From the cell containing the given text, extract its center point as (X, Y) coordinate. 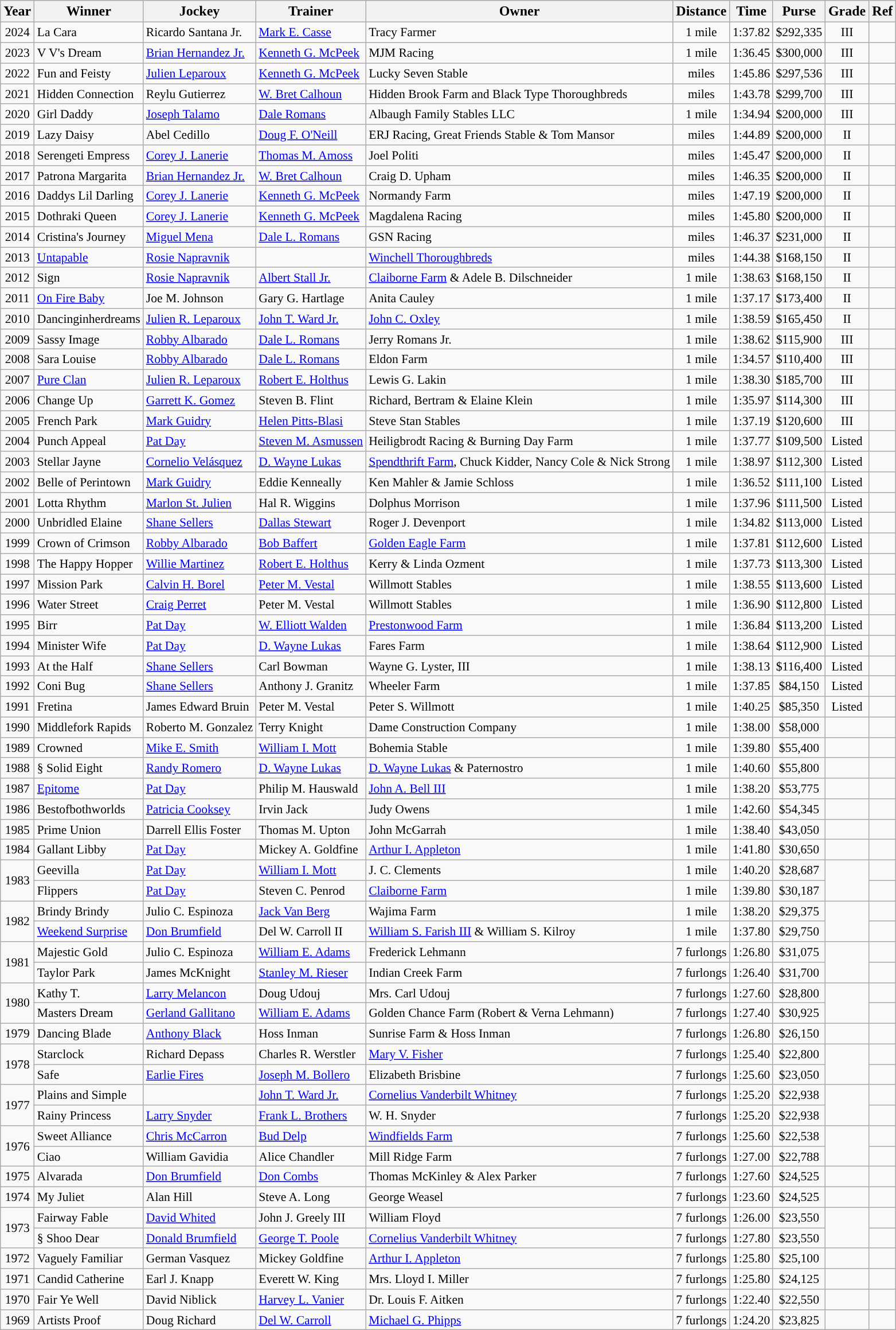
Doug F. O'Neill (311, 135)
Wheeler Farm (519, 687)
$22,800 (799, 1054)
2013 (17, 258)
William Floyd (519, 1218)
ERJ Racing, Great Friends Stable & Tom Mansor (519, 135)
1:38.40 (751, 829)
Elizabeth Brisbine (519, 1075)
Anthony Black (199, 1033)
$55,400 (799, 748)
1:34.94 (751, 114)
1987 (17, 789)
2016 (17, 196)
$55,800 (799, 768)
Willie Martinez (199, 564)
$43,050 (799, 829)
$25,100 (799, 1258)
2008 (17, 360)
1:38.97 (751, 462)
Punch Appeal (89, 441)
2009 (17, 339)
1:37.17 (751, 298)
$110,400 (799, 360)
MJM Racing (519, 53)
1:37.80 (751, 931)
At the Half (89, 666)
$300,000 (799, 53)
$29,750 (799, 931)
Trainer (311, 11)
Don Combs (311, 1177)
John C. Oxley (519, 319)
1:36.52 (751, 482)
$292,335 (799, 33)
1989 (17, 748)
Sunrise Farm & Hoss Inman (519, 1033)
Fretina (89, 707)
Stanley M. Rieser (311, 973)
1992 (17, 687)
Jerry Romans Jr. (519, 339)
Bob Baffert (311, 543)
David Whited (199, 1218)
Dancinginherdreams (89, 319)
Heiligbrodt Racing & Burning Day Farm (519, 441)
My Juliet (89, 1197)
J. C. Clements (519, 870)
1985 (17, 829)
Claiborne Farm (519, 891)
W. H. Snyder (519, 1116)
1973 (17, 1227)
Marlon St. Julien (199, 502)
$23,825 (799, 1320)
Larry Melancon (199, 993)
Change Up (89, 400)
1:38.62 (751, 339)
Fair Ye Well (89, 1300)
$29,375 (799, 911)
1995 (17, 625)
Everett W. King (311, 1279)
Purse (799, 11)
Michael G. Phipps (519, 1320)
Crowned (89, 748)
2000 (17, 523)
$26,150 (799, 1033)
Dale Romans (311, 114)
$112,800 (799, 604)
Roberto M. Gonzalez (199, 727)
1:27.40 (751, 1013)
1:36.84 (751, 625)
Judy Owens (519, 809)
David Niblick (199, 1300)
Mrs. Lloyd I. Miller (519, 1279)
Irvin Jack (311, 809)
Hidden Connection (89, 94)
Sign (89, 278)
$165,450 (799, 319)
1979 (17, 1033)
Mickey Goldfine (311, 1258)
Joseph M. Bollero (311, 1075)
Donald Brumfield (199, 1238)
$22,550 (799, 1300)
Fun and Feisty (89, 73)
1:27.00 (751, 1156)
Jack Van Berg (311, 911)
1:45.47 (751, 155)
2020 (17, 114)
$299,700 (799, 94)
$113,000 (799, 523)
1:45.86 (751, 73)
Gallant Libby (89, 850)
$112,600 (799, 543)
Ricardo Santana Jr. (199, 33)
Geevilla (89, 870)
Dame Construction Company (519, 727)
Peter S. Willmott (519, 707)
Dr. Louis F. Aitken (519, 1300)
1:42.60 (751, 809)
1998 (17, 564)
$22,538 (799, 1136)
$22,788 (799, 1156)
Bohemia Stable (519, 748)
1969 (17, 1320)
$113,300 (799, 564)
1978 (17, 1064)
2014 (17, 237)
Lotta Rhythm (89, 502)
Steven C. Penrod (311, 891)
Jockey (199, 11)
Winner (89, 11)
1980 (17, 1003)
Fairway Fable (89, 1218)
§ Solid Eight (89, 768)
Magdalena Racing (519, 216)
William S. Farish III & William S. Kilroy (519, 931)
$109,500 (799, 441)
1:47.19 (751, 196)
Mike E. Smith (199, 748)
$111,500 (799, 502)
$113,600 (799, 584)
1:36.45 (751, 53)
1:38.30 (751, 380)
Patrona Margarita (89, 175)
Middlefork Rapids (89, 727)
Birr (89, 625)
Craig D. Upham (519, 175)
$113,200 (799, 625)
Vaguely Familiar (89, 1258)
Del W. Carroll (311, 1320)
Anita Cauley (519, 298)
Unbridled Elaine (89, 523)
Earlie Fires (199, 1075)
Prestonwood Farm (519, 625)
Indian Creek Farm (519, 973)
Lazy Daisy (89, 135)
Calvin H. Borel (199, 584)
$54,345 (799, 809)
1:38.59 (751, 319)
Distance (702, 11)
1997 (17, 584)
Steve A. Long (311, 1197)
Carl Bowman (311, 666)
$185,700 (799, 380)
Thomas McKinley & Alex Parker (519, 1177)
$53,775 (799, 789)
Dothraki Queen (89, 216)
Del W. Carroll II (311, 931)
1:37.82 (751, 33)
Albaugh Family Stables LLC (519, 114)
Richard Depass (199, 1054)
GSN Racing (519, 237)
Mrs. Carl Udouj (519, 993)
Frederick Lehmann (519, 952)
Earl J. Knapp (199, 1279)
Dallas Stewart (311, 523)
Darrell Ellis Foster (199, 829)
1:40.20 (751, 870)
$28,800 (799, 993)
Cornelio Velásquez (199, 462)
2010 (17, 319)
Craig Perret (199, 604)
1:40.25 (751, 707)
Reylu Gutierrez (199, 94)
2017 (17, 175)
1986 (17, 809)
Serengeti Empress (89, 155)
1:44.89 (751, 135)
2006 (17, 400)
1:37.19 (751, 421)
§ Shoo Dear (89, 1238)
2004 (17, 441)
1:37.77 (751, 441)
V V's Dream (89, 53)
Claiborne Farm & Adele B. Dilschneider (519, 278)
Eldon Farm (519, 360)
Doug Richard (199, 1320)
1:41.80 (751, 850)
1:23.60 (751, 1197)
Charles R. Werstler (311, 1054)
Joe M. Johnson (199, 298)
1982 (17, 921)
$111,100 (799, 482)
1999 (17, 543)
Taylor Park (89, 973)
1:34.82 (751, 523)
$58,000 (799, 727)
1:46.35 (751, 175)
Joel Politi (519, 155)
Albert Stall Jr. (311, 278)
2002 (17, 482)
Year (17, 11)
Randy Romero (199, 768)
Weekend Surprise (89, 931)
D. Wayne Lukas & Paternostro (519, 768)
2003 (17, 462)
Crown of Crimson (89, 543)
Tracy Farmer (519, 33)
Ken Mahler & Jamie Schloss (519, 482)
Artists Proof (89, 1320)
George T. Poole (311, 1238)
Garrett K. Gomez (199, 400)
Frank L. Brothers (311, 1116)
1:26.40 (751, 973)
1:45.80 (751, 216)
Ciao (89, 1156)
$31,700 (799, 973)
Thomas M. Upton (311, 829)
1:22.40 (751, 1300)
Dancing Blade (89, 1033)
Bestofbothworlds (89, 809)
1994 (17, 646)
Hidden Brook Farm and Black Type Thoroughbreds (519, 94)
2001 (17, 502)
1:38.13 (751, 666)
Mark E. Casse (311, 33)
Cristina's Journey (89, 237)
Minister Wife (89, 646)
John McGarrah (519, 829)
William Gavidia (199, 1156)
1970 (17, 1300)
John A. Bell III (519, 789)
1976 (17, 1146)
2018 (17, 155)
Normandy Farm (519, 196)
1:37.96 (751, 502)
$85,350 (799, 707)
$112,300 (799, 462)
Time (751, 11)
Anthony J. Granitz (311, 687)
$30,925 (799, 1013)
Mission Park (89, 584)
Sassy Image (89, 339)
$23,050 (799, 1075)
$30,650 (799, 850)
Bud Delp (311, 1136)
Julien Leparoux (199, 73)
1:35.97 (751, 400)
Golden Chance Farm (Robert & Verna Lehmann) (519, 1013)
Harvey L. Vanier (311, 1300)
Majestic Gold (89, 952)
1:26.00 (751, 1218)
Kerry & Linda Ozment (519, 564)
$116,400 (799, 666)
Mill Ridge Farm (519, 1156)
$173,400 (799, 298)
Owner (519, 11)
Lewis G. Lakin (519, 380)
Lucky Seven Stable (519, 73)
Roger J. Devenport (519, 523)
$120,600 (799, 421)
2005 (17, 421)
1:36.90 (751, 604)
Gary G. Hartlage (311, 298)
1:38.55 (751, 584)
Eddie Kenneally (311, 482)
James McKnight (199, 973)
$31,075 (799, 952)
2012 (17, 278)
Girl Daddy (89, 114)
Untapable (89, 258)
$297,536 (799, 73)
Mary V. Fisher (519, 1054)
French Park (89, 421)
1993 (17, 666)
Belle of Perintown (89, 482)
1:44.38 (751, 258)
Plains and Simple (89, 1095)
$115,900 (799, 339)
1984 (17, 850)
On Fire Baby (89, 298)
Sweet Alliance (89, 1136)
1:25.40 (751, 1054)
Kathy T. (89, 993)
Alice Chandler (311, 1156)
Ref (883, 11)
Mickey A. Goldfine (311, 850)
2007 (17, 380)
Hoss Inman (311, 1033)
1990 (17, 727)
1:37.85 (751, 687)
$231,000 (799, 237)
1:38.00 (751, 727)
$112,900 (799, 646)
Alan Hill (199, 1197)
$30,187 (799, 891)
1:46.37 (751, 237)
Water Street (89, 604)
Prime Union (89, 829)
1:37.81 (751, 543)
Alvarada (89, 1177)
1:34.57 (751, 360)
Sara Louise (89, 360)
1:38.63 (751, 278)
$114,300 (799, 400)
Brindy Brindy (89, 911)
Chris McCarron (199, 1136)
Pure Clan (89, 380)
1991 (17, 707)
The Happy Hopper (89, 564)
2024 (17, 33)
Masters Dream (89, 1013)
Terry Knight (311, 727)
1975 (17, 1177)
Candid Catherine (89, 1279)
Patricia Cooksey (199, 809)
Wajima Farm (519, 911)
Dolphus Morrison (519, 502)
Larry Snyder (199, 1116)
George Weasel (519, 1197)
2023 (17, 53)
1:24.20 (751, 1320)
John J. Greely III (311, 1218)
1981 (17, 962)
Stellar Jayne (89, 462)
Doug Udouj (311, 993)
1996 (17, 604)
Starclock (89, 1054)
La Cara (89, 33)
Rainy Princess (89, 1116)
2021 (17, 94)
$28,687 (799, 870)
2015 (17, 216)
1974 (17, 1197)
Daddys Lil Darling (89, 196)
1:37.73 (751, 564)
Philip M. Hauswald (311, 789)
Steven M. Asmussen (311, 441)
James Edward Bruin (199, 707)
1977 (17, 1105)
Winchell Thoroughbreds (519, 258)
Steve Stan Stables (519, 421)
1988 (17, 768)
Flippers (89, 891)
Spendthrift Farm, Chuck Kidder, Nancy Cole & Nick Strong (519, 462)
Golden Eagle Farm (519, 543)
1983 (17, 880)
$24,125 (799, 1279)
2019 (17, 135)
Coni Bug (89, 687)
Abel Cedillo (199, 135)
1971 (17, 1279)
1:40.60 (751, 768)
Joseph Talamo (199, 114)
Windfields Farm (519, 1136)
Thomas M. Amoss (311, 155)
W. Elliott Walden (311, 625)
1972 (17, 1258)
German Vasquez (199, 1258)
1:38.64 (751, 646)
Hal R. Wiggins (311, 502)
2011 (17, 298)
1:43.78 (751, 94)
1:27.80 (751, 1238)
Wayne G. Lyster, III (519, 666)
Gerland Gallitano (199, 1013)
Helen Pitts-Blasi (311, 421)
2022 (17, 73)
Richard, Bertram & Elaine Klein (519, 400)
Epitome (89, 789)
$84,150 (799, 687)
Steven B. Flint (311, 400)
Fares Farm (519, 646)
Miguel Mena (199, 237)
Safe (89, 1075)
Grade (847, 11)
